Determine the [X, Y] coordinate at the center of the cell enclosing the given text.  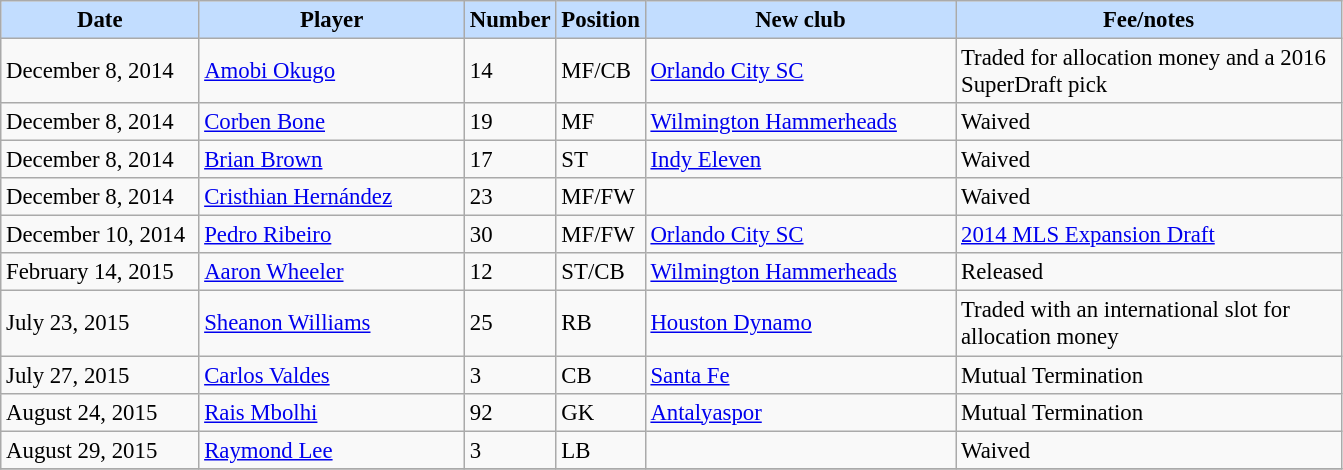
August 29, 2015 [100, 450]
Number [510, 20]
Fee/notes [1149, 20]
Position [600, 20]
CB [600, 375]
MF [600, 122]
2014 MLS Expansion Draft [1149, 235]
Carlos Valdes [332, 375]
August 24, 2015 [100, 412]
19 [510, 122]
Aaron Wheeler [332, 273]
New club [800, 20]
Raymond Lee [332, 450]
Traded for allocation money and a 2016 SuperDraft pick [1149, 72]
Indy Eleven [800, 160]
ST [600, 160]
Sheanon Williams [332, 324]
July 27, 2015 [100, 375]
MF/CB [600, 72]
Cristhian Hernández [332, 197]
July 23, 2015 [100, 324]
Brian Brown [332, 160]
14 [510, 72]
Released [1149, 273]
Rais Mbolhi [332, 412]
Traded with an international slot for allocation money [1149, 324]
Date [100, 20]
RB [600, 324]
17 [510, 160]
30 [510, 235]
December 10, 2014 [100, 235]
92 [510, 412]
Pedro Ribeiro [332, 235]
12 [510, 273]
23 [510, 197]
25 [510, 324]
ST/CB [600, 273]
Antalyaspor [800, 412]
Amobi Okugo [332, 72]
GK [600, 412]
Santa Fe [800, 375]
Player [332, 20]
Corben Bone [332, 122]
February 14, 2015 [100, 273]
Houston Dynamo [800, 324]
LB [600, 450]
